Return (X, Y) of the center of cell containing provided text 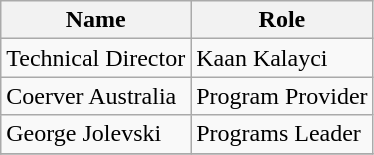
Kaan Kalayci (282, 58)
George Jolevski (96, 134)
Program Provider (282, 96)
Coerver Australia (96, 96)
Programs Leader (282, 134)
Role (282, 20)
Name (96, 20)
Technical Director (96, 58)
